Output the [X, Y] coordinate of the center of the cell containing the given text.  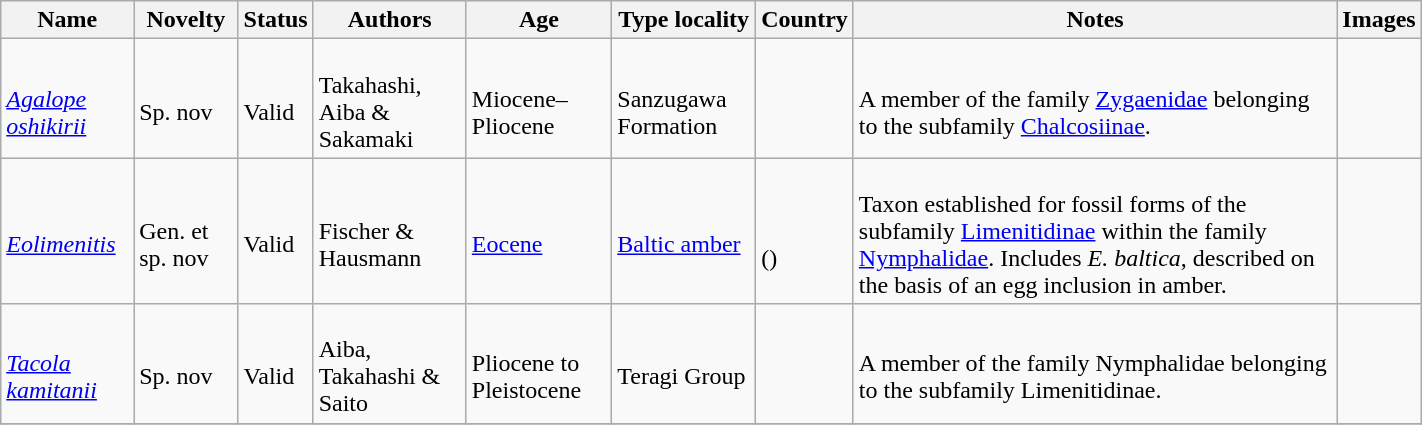
Eolimenitis [68, 231]
Images [1379, 20]
Novelty [186, 20]
A member of the family Nymphalidae belonging to the subfamily Limenitidinae. [1094, 364]
Sanzugawa Formation [684, 98]
Country [805, 20]
Pliocene to Pleistocene [538, 364]
Takahashi, Aiba & Sakamaki [390, 98]
Status [276, 20]
Type locality [684, 20]
Notes [1094, 20]
A member of the family Zygaenidae belonging to the subfamily Chalcosiinae. [1094, 98]
Teragi Group [684, 364]
Miocene–Pliocene [538, 98]
Agalope oshikirii [68, 98]
Aiba, Takahashi & Saito [390, 364]
Age [538, 20]
() [805, 231]
Gen. et sp. nov [186, 231]
Fischer & Hausmann [390, 231]
Tacola kamitanii [68, 364]
Authors [390, 20]
Eocene [538, 231]
Baltic amber [684, 231]
Name [68, 20]
